Return the [x, y] coordinate for the center point of the cell that contains the specified text.  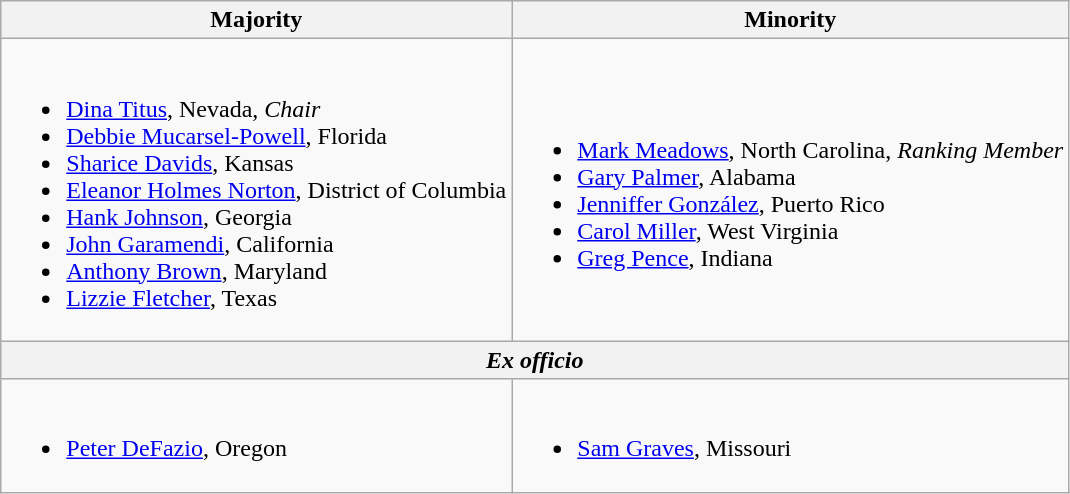
Peter DeFazio, Oregon [256, 436]
Sam Graves, Missouri [790, 436]
Ex officio [535, 360]
Majority [256, 20]
Mark Meadows, North Carolina, Ranking MemberGary Palmer, AlabamaJenniffer González, Puerto RicoCarol Miller, West VirginiaGreg Pence, Indiana [790, 190]
Minority [790, 20]
